Output the (x, y) coordinate of the center of the cell containing the given text.  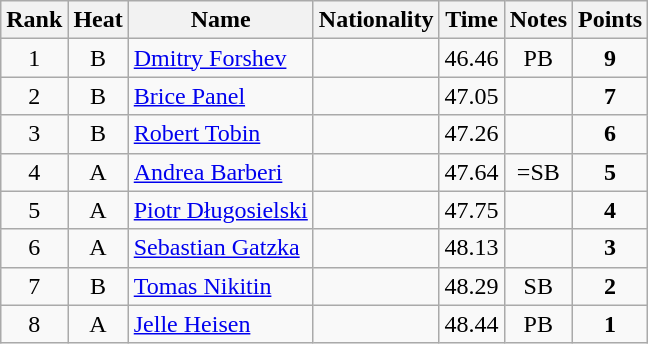
Name (220, 20)
9 (610, 58)
SB (538, 286)
Time (472, 20)
=SB (538, 172)
8 (34, 324)
Andrea Barberi (220, 172)
48.44 (472, 324)
48.13 (472, 248)
Rank (34, 20)
Piotr Długosielski (220, 210)
Robert Tobin (220, 134)
Heat (98, 20)
48.29 (472, 286)
Notes (538, 20)
Brice Panel (220, 96)
Sebastian Gatzka (220, 248)
Points (610, 20)
Jelle Heisen (220, 324)
Tomas Nikitin (220, 286)
Dmitry Forshev (220, 58)
47.26 (472, 134)
47.05 (472, 96)
47.64 (472, 172)
Nationality (376, 20)
47.75 (472, 210)
46.46 (472, 58)
